For the text-containing cell, return its midpoint in [x, y] coordinate format. 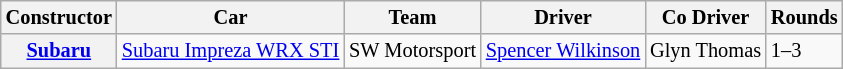
1–3 [804, 51]
Subaru Impreza WRX STI [230, 51]
Rounds [804, 17]
Co Driver [706, 17]
Team [412, 17]
Constructor [59, 17]
Spencer Wilkinson [563, 51]
Driver [563, 17]
Car [230, 17]
SW Motorsport [412, 51]
Subaru [59, 51]
Glyn Thomas [706, 51]
